Locate the cell with the specified text and output its (x, y) center coordinate. 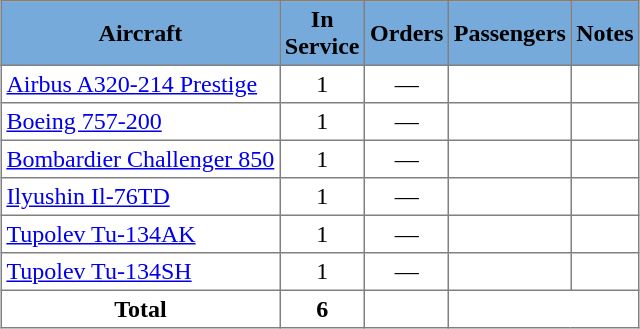
Bombardier Challenger 850 (140, 159)
Passengers (510, 33)
Notes (605, 33)
InService (322, 33)
Aircraft (140, 33)
Tupolev Tu-134SH (140, 272)
6 (322, 309)
Airbus A320-214 Prestige (140, 84)
Boeing 757-200 (140, 122)
Ilyushin Il-76TD (140, 197)
Total (140, 309)
Tupolev Tu-134AK (140, 234)
Orders (407, 33)
